Determine the [x, y] coordinate at the center of the cell enclosing the given text.  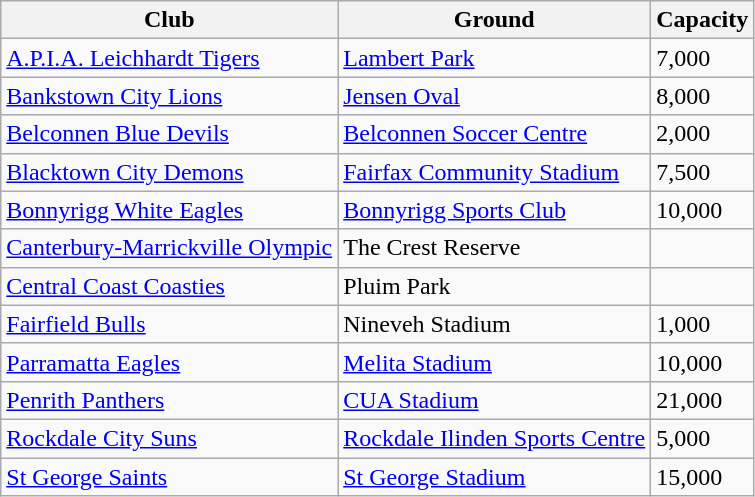
Blacktown City Demons [170, 172]
Jensen Oval [494, 96]
Bankstown City Lions [170, 96]
5,000 [702, 438]
Belconnen Blue Devils [170, 134]
Lambert Park [494, 58]
Penrith Panthers [170, 400]
Fairfax Community Stadium [494, 172]
St George Stadium [494, 477]
2,000 [702, 134]
Nineveh Stadium [494, 324]
Melita Stadium [494, 362]
Fairfield Bulls [170, 324]
15,000 [702, 477]
The Crest Reserve [494, 248]
A.P.I.A. Leichhardt Tigers [170, 58]
1,000 [702, 324]
8,000 [702, 96]
Belconnen Soccer Centre [494, 134]
CUA Stadium [494, 400]
Central Coast Coasties [170, 286]
Bonnyrigg Sports Club [494, 210]
7,000 [702, 58]
7,500 [702, 172]
Canterbury-Marrickville Olympic [170, 248]
Bonnyrigg White Eagles [170, 210]
Club [170, 20]
Capacity [702, 20]
Parramatta Eagles [170, 362]
21,000 [702, 400]
Rockdale Ilinden Sports Centre [494, 438]
Rockdale City Suns [170, 438]
St George Saints [170, 477]
Pluim Park [494, 286]
Ground [494, 20]
